Return the (x, y) coordinate for the center point of the cell that contains the specified text.  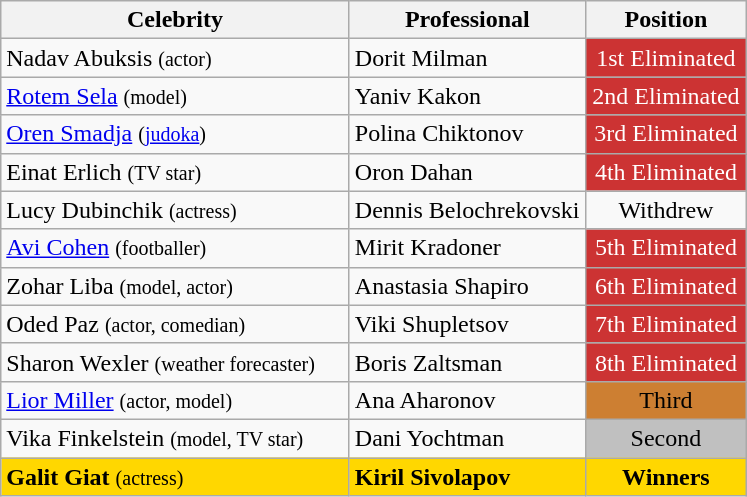
7th Eliminated (666, 324)
Dorit Milman (467, 58)
Mirit Kradoner (467, 248)
Lucy Dubinchik (actress) (176, 210)
Professional (467, 20)
Lior Miller (actor, model) (176, 400)
Position (666, 20)
Sharon Wexler (weather forecaster) (176, 362)
Oded Paz (actor, comedian) (176, 324)
Viki Shupletsov (467, 324)
Nadav Abuksis (actor) (176, 58)
Einat Erlich (TV star) (176, 172)
5th Eliminated (666, 248)
Second (666, 438)
Dani Yochtman (467, 438)
Celebrity (176, 20)
2nd Eliminated (666, 96)
6th Eliminated (666, 286)
4th Eliminated (666, 172)
Ana Aharonov (467, 400)
Third (666, 400)
Kiril Sivolapov (467, 477)
Vika Finkelstein (model, TV star) (176, 438)
Anastasia Shapiro (467, 286)
Zohar Liba (model, actor) (176, 286)
1st Eliminated (666, 58)
Dennis Belochrekovski (467, 210)
3rd Eliminated (666, 134)
Winners (666, 477)
Galit Giat (actress) (176, 477)
8th Eliminated (666, 362)
Yaniv Kakon (467, 96)
Oren Smadja (judoka) (176, 134)
Rotem Sela (model) (176, 96)
Boris Zaltsman (467, 362)
Avi Cohen (footballer) (176, 248)
Oron Dahan (467, 172)
Withdrew (666, 210)
Polina Chiktonov (467, 134)
